Pinpoint the cell where the given text exists, returning its (x, y) midpoint coordinate. 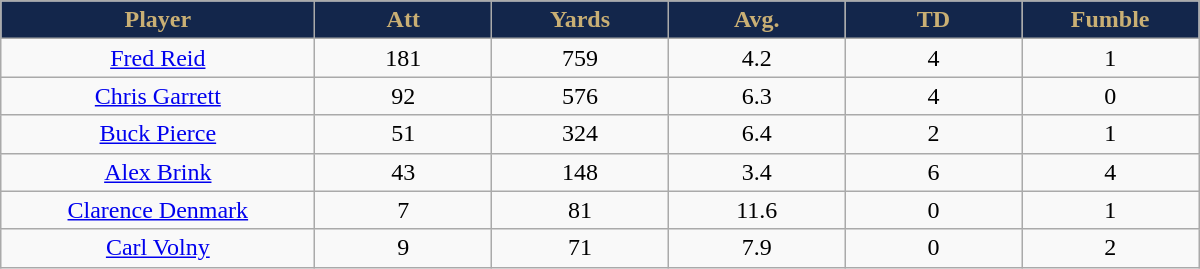
Avg. (756, 20)
6 (934, 172)
Alex Brink (158, 172)
Chris Garrett (158, 96)
51 (404, 134)
3.4 (756, 172)
92 (404, 96)
Yards (580, 20)
6.3 (756, 96)
71 (580, 248)
324 (580, 134)
Fumble (1110, 20)
Fred Reid (158, 58)
Clarence Denmark (158, 210)
TD (934, 20)
43 (404, 172)
9 (404, 248)
7 (404, 210)
148 (580, 172)
Carl Volny (158, 248)
759 (580, 58)
Buck Pierce (158, 134)
Player (158, 20)
4.2 (756, 58)
7.9 (756, 248)
81 (580, 210)
11.6 (756, 210)
6.4 (756, 134)
181 (404, 58)
Att (404, 20)
576 (580, 96)
